Scan for the cell matching the given text and deliver its [x, y] coordinate at center. 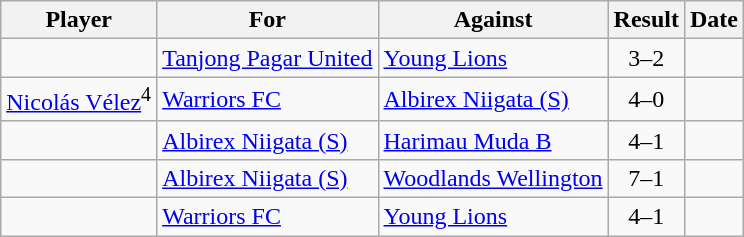
Tanjong Pagar United [268, 58]
Harimau Muda B [493, 140]
Against [493, 20]
3–2 [646, 58]
7–1 [646, 178]
For [268, 20]
Woodlands Wellington [493, 178]
4–0 [646, 100]
Player [79, 20]
Nicolás Vélez4 [79, 100]
Date [714, 20]
Result [646, 20]
